Output the [X, Y] coordinate of the center of the cell containing the given text.  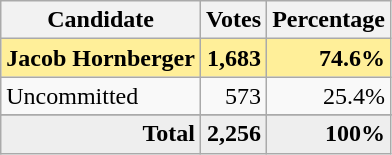
2,256 [233, 134]
573 [233, 96]
1,683 [233, 58]
Percentage [329, 20]
Total [101, 134]
Candidate [101, 20]
Votes [233, 20]
25.4% [329, 96]
74.6% [329, 58]
Jacob Hornberger [101, 58]
Uncommitted [101, 96]
100% [329, 134]
